For the text-containing cell, return its midpoint in [X, Y] coordinate format. 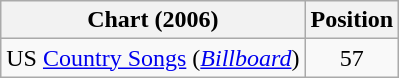
57 [352, 58]
Chart (2006) [153, 20]
Position [352, 20]
US Country Songs (Billboard) [153, 58]
